Scan for the cell matching the given text and deliver its (x, y) coordinate at center. 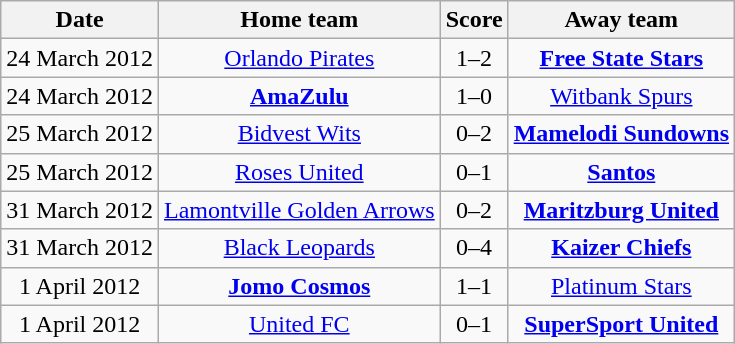
Score (474, 20)
United FC (299, 324)
Lamontville Golden Arrows (299, 210)
Witbank Spurs (621, 96)
Platinum Stars (621, 286)
0–4 (474, 248)
AmaZulu (299, 96)
Free State Stars (621, 58)
Bidvest Wits (299, 134)
Black Leopards (299, 248)
Santos (621, 172)
Orlando Pirates (299, 58)
Mamelodi Sundowns (621, 134)
SuperSport United (621, 324)
1–1 (474, 286)
Maritzburg United (621, 210)
1–0 (474, 96)
Home team (299, 20)
Date (80, 20)
Jomo Cosmos (299, 286)
Kaizer Chiefs (621, 248)
Away team (621, 20)
1–2 (474, 58)
Roses United (299, 172)
